Pinpoint the cell where the given text exists, returning its (x, y) midpoint coordinate. 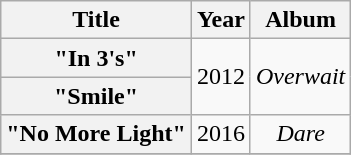
"Smile" (96, 96)
Dare (300, 134)
"No More Light" (96, 134)
Title (96, 20)
2016 (220, 134)
Year (220, 20)
2012 (220, 77)
Album (300, 20)
Overwait (300, 77)
"In 3's" (96, 58)
